Locate the cell with the specified text and output its [X, Y] center coordinate. 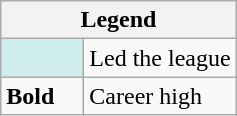
Legend [118, 20]
Led the league [160, 58]
Career high [160, 96]
Bold [42, 96]
